From the cell containing the given text, extract its center point as (X, Y) coordinate. 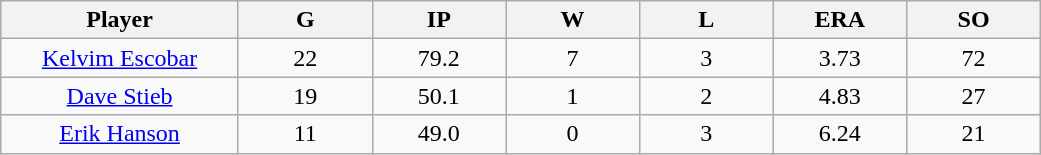
49.0 (439, 134)
79.2 (439, 58)
6.24 (840, 134)
11 (305, 134)
50.1 (439, 96)
7 (573, 58)
22 (305, 58)
G (305, 20)
Player (120, 20)
W (573, 20)
27 (974, 96)
4.83 (840, 96)
SO (974, 20)
72 (974, 58)
Erik Hanson (120, 134)
19 (305, 96)
0 (573, 134)
ERA (840, 20)
1 (573, 96)
Dave Stieb (120, 96)
21 (974, 134)
L (706, 20)
Kelvim Escobar (120, 58)
IP (439, 20)
2 (706, 96)
3.73 (840, 58)
